Search for the cell housing the specified text and yield its [X, Y] center coordinate. 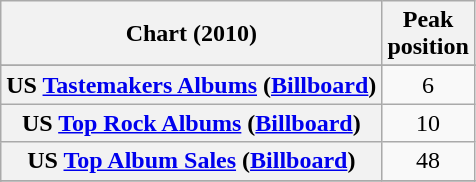
6 [428, 85]
US Top Album Sales (Billboard) [192, 161]
US Top Rock Albums (Billboard) [192, 123]
48 [428, 161]
Peakposition [428, 34]
10 [428, 123]
US Tastemakers Albums (Billboard) [192, 85]
Chart (2010) [192, 34]
